Locate the cell with the specified text and output its [x, y] center coordinate. 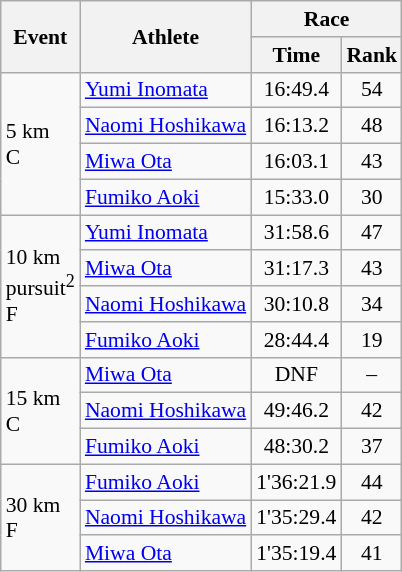
Rank [372, 55]
28:44.4 [296, 340]
41 [372, 554]
49:46.2 [296, 411]
DNF [296, 375]
1'35:29.4 [296, 518]
19 [372, 340]
54 [372, 90]
1'35:19.4 [296, 554]
37 [372, 447]
Time [296, 55]
30:10.8 [296, 304]
34 [372, 304]
1'36:21.9 [296, 482]
Event [40, 36]
16:13.2 [296, 126]
44 [372, 482]
31:58.6 [296, 233]
15:33.0 [296, 197]
Race [326, 19]
Athlete [166, 36]
47 [372, 233]
31:17.3 [296, 269]
– [372, 375]
30 km F [40, 518]
5 km C [40, 143]
15 km C [40, 410]
48 [372, 126]
10 km pursuit2 F [40, 286]
30 [372, 197]
16:03.1 [296, 162]
16:49.4 [296, 90]
48:30.2 [296, 447]
